Provide the [X, Y] coordinate of the cell's center where the given text is located.  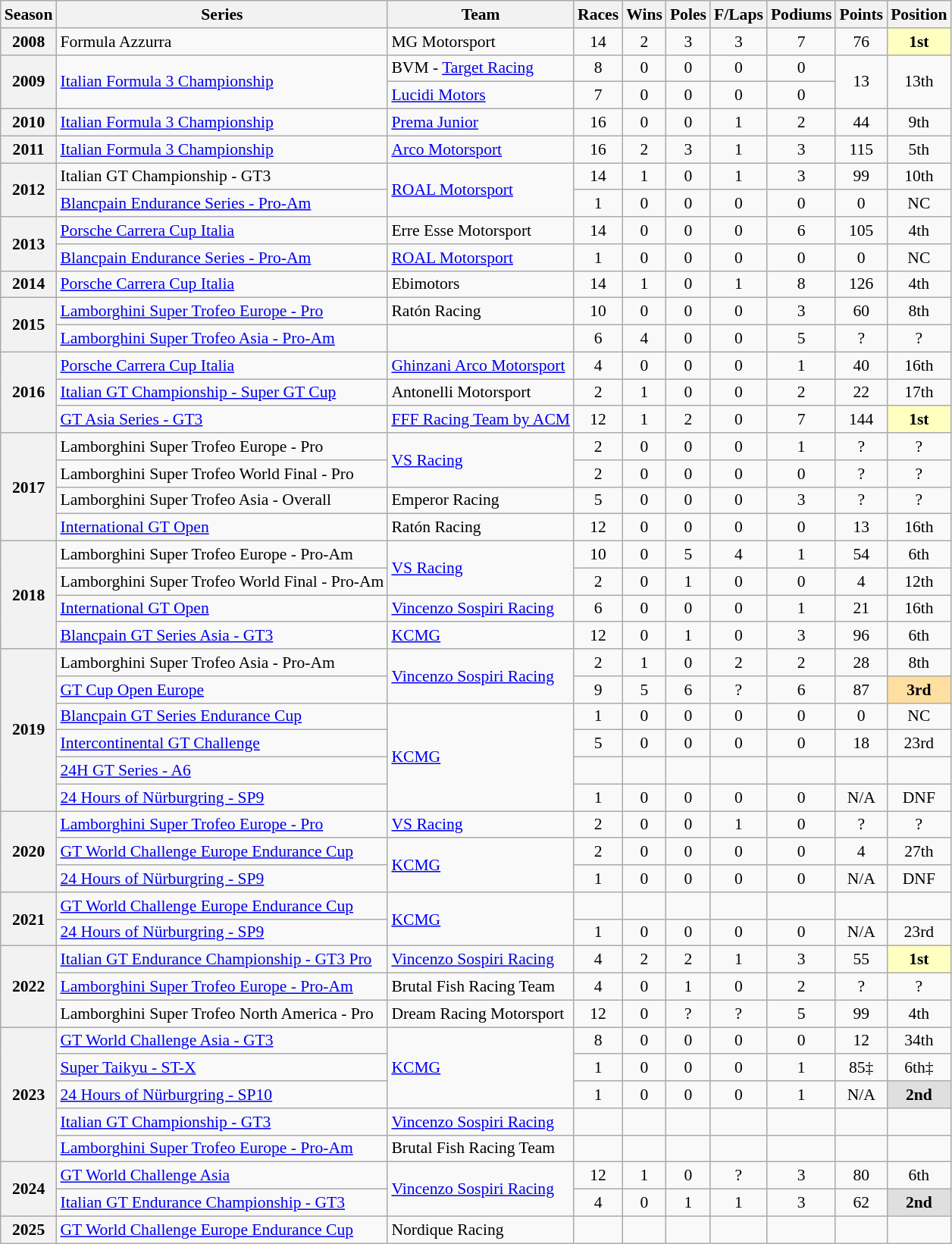
28 [861, 663]
Lucidi Motors [481, 96]
2025 [29, 1230]
9th [919, 123]
2010 [29, 123]
MG Motorsport [481, 42]
Races [598, 14]
Lamborghini Super Trofeo Asia - Overall [221, 500]
Lamborghini Super Trofeo World Final - Pro [221, 474]
17th [919, 393]
Arco Motorsport [481, 149]
3rd [919, 690]
Lamborghini Super Trofeo World Final - Pro-Am [221, 581]
85‡ [861, 1068]
2016 [29, 393]
96 [861, 636]
6th‡ [919, 1068]
2019 [29, 730]
105 [861, 230]
2012 [29, 190]
Lamborghini Super Trofeo North America - Pro [221, 1014]
9 [598, 690]
60 [861, 312]
Position [919, 14]
Blancpain GT Series Asia - GT3 [221, 636]
Dream Racing Motorsport [481, 1014]
2021 [29, 919]
2017 [29, 487]
GT Cup Open Europe [221, 690]
44 [861, 123]
Italian GT Championship - Super GT Cup [221, 393]
18 [861, 744]
144 [861, 420]
2009 [29, 82]
2022 [29, 987]
80 [861, 1176]
34th [919, 1041]
Intercontinental GT Challenge [221, 744]
40 [861, 365]
Season [29, 14]
55 [861, 960]
2024 [29, 1189]
Wins [644, 14]
2008 [29, 42]
GT Asia Series - GT3 [221, 420]
76 [861, 42]
24 Hours of Nürburgring - SP10 [221, 1095]
Italian GT Endurance Championship - GT3 [221, 1203]
62 [861, 1203]
2020 [29, 852]
Antonelli Motorsport [481, 393]
27th [919, 852]
10th [919, 177]
2018 [29, 595]
22 [861, 393]
2023 [29, 1095]
GT World Challenge Asia - GT3 [221, 1041]
2011 [29, 149]
24H GT Series - A6 [221, 771]
5th [919, 149]
115 [861, 149]
21 [861, 609]
126 [861, 284]
Italian GT Endurance Championship - GT3 Pro [221, 960]
FFF Racing Team by ACM [481, 420]
2014 [29, 284]
Emperor Racing [481, 500]
2015 [29, 324]
Poles [688, 14]
BVM - Target Racing [481, 68]
Blancpain GT Series Endurance Cup [221, 716]
Team [481, 14]
12th [919, 581]
F/Laps [738, 14]
Series [221, 14]
Super Taikyu - ST-X [221, 1068]
Formula Azzurra [221, 42]
13th [919, 82]
87 [861, 690]
Erre Esse Motorsport [481, 230]
Prema Junior [481, 123]
54 [861, 555]
Ghinzani Arco Motorsport [481, 365]
Podiums [802, 14]
Ebimotors [481, 284]
2013 [29, 244]
Points [861, 14]
Nordique Racing [481, 1230]
GT World Challenge Asia [221, 1176]
